Detect which cell encompasses the target text, then output its [x, y] center coordinate. 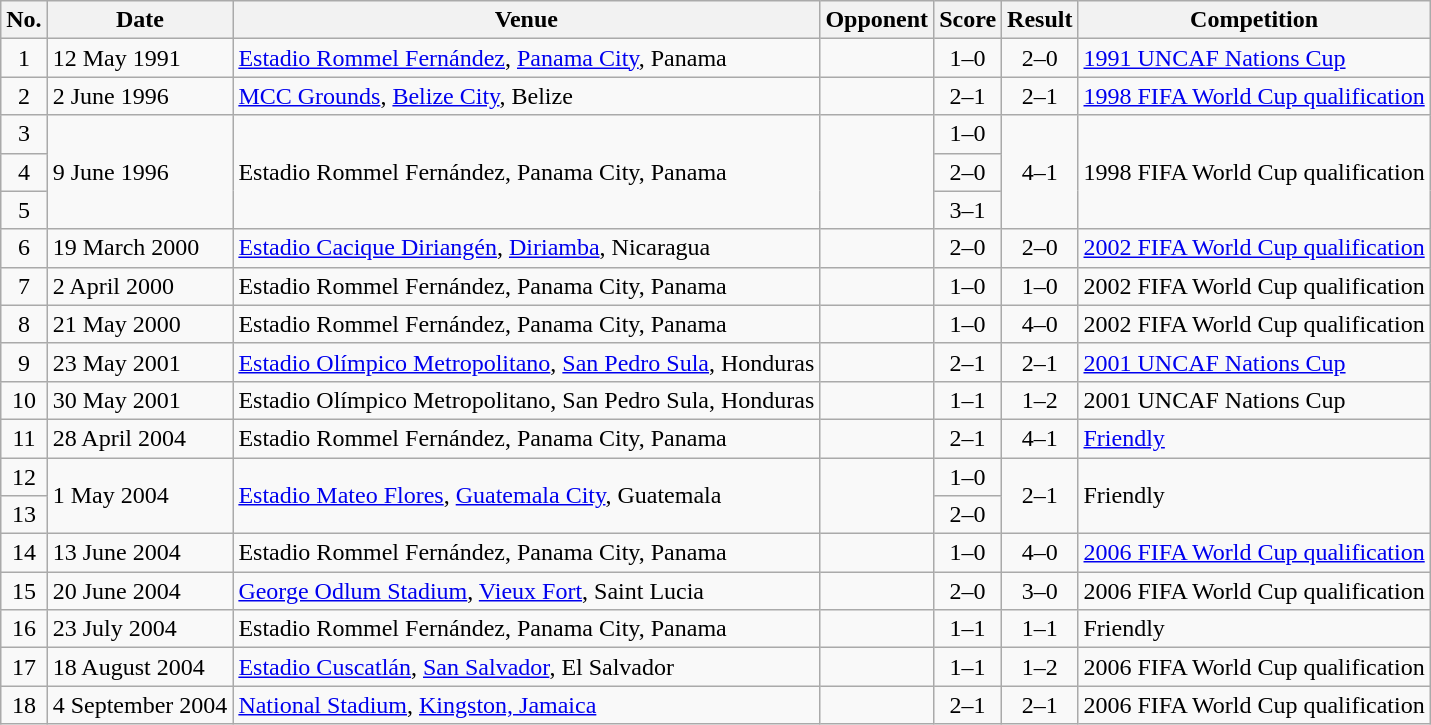
13 June 2004 [140, 553]
18 [24, 705]
8 [24, 324]
6 [24, 248]
16 [24, 629]
28 April 2004 [140, 438]
Estadio Cacique Diriangén, Diriamba, Nicaragua [526, 248]
5 [24, 210]
21 May 2000 [140, 324]
1 May 2004 [140, 496]
15 [24, 591]
13 [24, 515]
9 [24, 362]
14 [24, 553]
4 September 2004 [140, 705]
23 July 2004 [140, 629]
1 [24, 58]
3 [24, 134]
No. [24, 20]
19 March 2000 [140, 248]
10 [24, 400]
Opponent [877, 20]
National Stadium, Kingston, Jamaica [526, 705]
MCC Grounds, Belize City, Belize [526, 96]
4 [24, 172]
2 June 1996 [140, 96]
3–0 [1040, 591]
20 June 2004 [140, 591]
Estadio Cuscatlán, San Salvador, El Salvador [526, 667]
12 May 1991 [140, 58]
2 [24, 96]
Date [140, 20]
George Odlum Stadium, Vieux Fort, Saint Lucia [526, 591]
11 [24, 438]
23 May 2001 [140, 362]
Result [1040, 20]
30 May 2001 [140, 400]
3–1 [968, 210]
18 August 2004 [140, 667]
Estadio Mateo Flores, Guatemala City, Guatemala [526, 496]
12 [24, 477]
Venue [526, 20]
Score [968, 20]
Competition [1254, 20]
17 [24, 667]
7 [24, 286]
2 April 2000 [140, 286]
9 June 1996 [140, 172]
1991 UNCAF Nations Cup [1254, 58]
